Pinpoint the cell where the given text exists, returning its [x, y] midpoint coordinate. 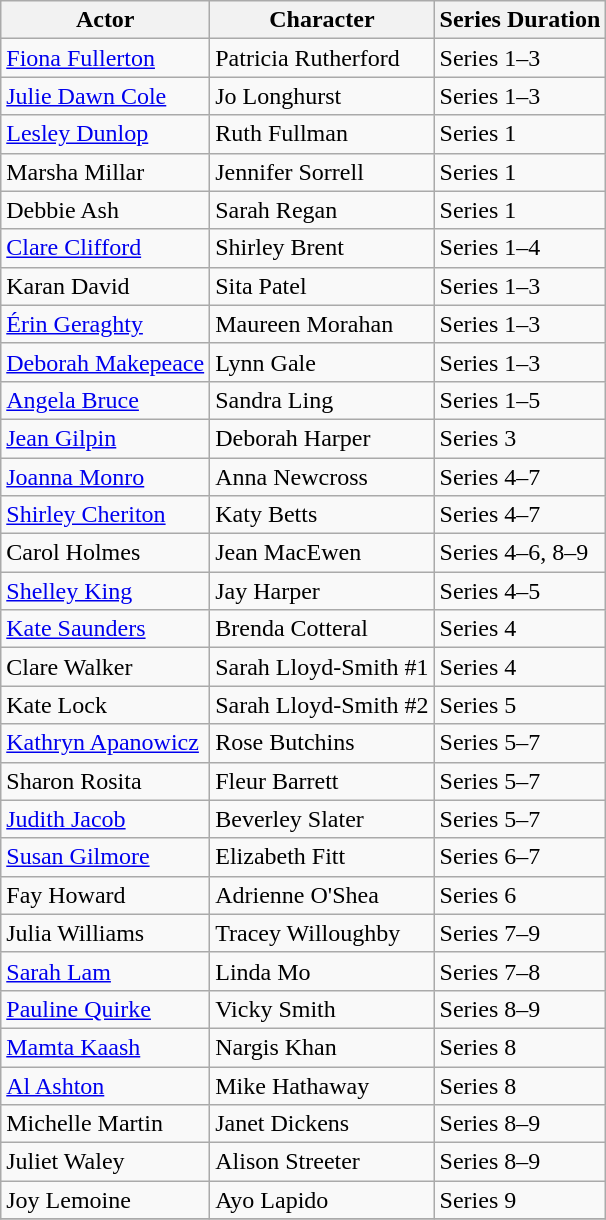
Actor [106, 20]
Shirley Brent [322, 248]
Érin Geraghty [106, 324]
Brenda Cotteral [322, 629]
Patricia Rutherford [322, 58]
Jay Harper [322, 591]
Lynn Gale [322, 362]
Series 6–7 [520, 857]
Julie Dawn Cole [106, 96]
Juliet Waley [106, 1162]
Jean Gilpin [106, 438]
Series Duration [520, 20]
Sandra Ling [322, 400]
Character [322, 20]
Sarah Lam [106, 971]
Sarah Lloyd-Smith #2 [322, 705]
Sharon Rosita [106, 781]
Elizabeth Fitt [322, 857]
Series 1–4 [520, 248]
Fay Howard [106, 895]
Fleur Barrett [322, 781]
Series 7–9 [520, 933]
Joy Lemoine [106, 1200]
Series 3 [520, 438]
Maureen Morahan [322, 324]
Alison Streeter [322, 1162]
Ruth Fullman [322, 134]
Joanna Monro [106, 477]
Tracey Willoughby [322, 933]
Series 9 [520, 1200]
Mamta Kaash [106, 1047]
Series 4–5 [520, 591]
Fiona Fullerton [106, 58]
Series 4–6, 8–9 [520, 553]
Susan Gilmore [106, 857]
Clare Walker [106, 667]
Ayo Lapido [322, 1200]
Sita Patel [322, 286]
Deborah Makepeace [106, 362]
Lesley Dunlop [106, 134]
Deborah Harper [322, 438]
Rose Butchins [322, 743]
Judith Jacob [106, 819]
Shelley King [106, 591]
Kathryn Apanowicz [106, 743]
Pauline Quirke [106, 1009]
Kate Lock [106, 705]
Adrienne O'Shea [322, 895]
Series 1–5 [520, 400]
Jo Longhurst [322, 96]
Vicky Smith [322, 1009]
Clare Clifford [106, 248]
Mike Hathaway [322, 1085]
Carol Holmes [106, 553]
Marsha Millar [106, 172]
Kate Saunders [106, 629]
Sarah Regan [322, 210]
Debbie Ash [106, 210]
Series 7–8 [520, 971]
Beverley Slater [322, 819]
Shirley Cheriton [106, 515]
Anna Newcross [322, 477]
Al Ashton [106, 1085]
Jennifer Sorrell [322, 172]
Nargis Khan [322, 1047]
Series 5 [520, 705]
Julia Williams [106, 933]
Michelle Martin [106, 1124]
Sarah Lloyd-Smith #1 [322, 667]
Angela Bruce [106, 400]
Linda Mo [322, 971]
Jean MacEwen [322, 553]
Series 6 [520, 895]
Karan David [106, 286]
Janet Dickens [322, 1124]
Katy Betts [322, 515]
